Provide the [x, y] coordinate of the cell's center where the given text is located.  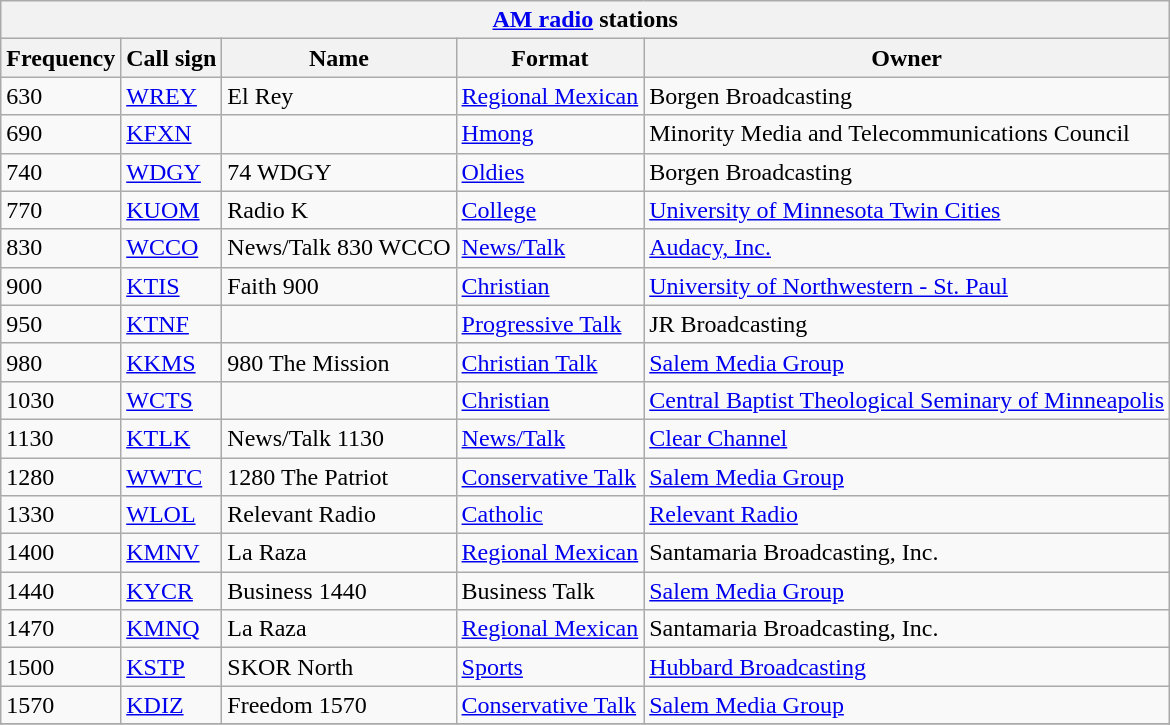
SKOR North [339, 667]
Business 1440 [339, 591]
Minority Media and Telecommunications Council [907, 134]
KTLK [172, 438]
830 [61, 248]
1440 [61, 591]
KKMS [172, 362]
Name [339, 58]
Frequency [61, 58]
690 [61, 134]
College [550, 210]
Catholic [550, 515]
900 [61, 286]
KYCR [172, 591]
74 WDGY [339, 172]
WLOL [172, 515]
1280 The Patriot [339, 477]
1030 [61, 400]
1570 [61, 705]
WCTS [172, 400]
Call sign [172, 58]
980 [61, 362]
University of Minnesota Twin Cities [907, 210]
KFXN [172, 134]
Christian Talk [550, 362]
WWTC [172, 477]
KDIZ [172, 705]
740 [61, 172]
WREY [172, 96]
1330 [61, 515]
Owner [907, 58]
KUOM [172, 210]
1500 [61, 667]
Central Baptist Theological Seminary of Minneapolis [907, 400]
1280 [61, 477]
1130 [61, 438]
Clear Channel [907, 438]
Sports [550, 667]
JR Broadcasting [907, 324]
Business Talk [550, 591]
950 [61, 324]
1470 [61, 629]
Oldies [550, 172]
Progressive Talk [550, 324]
Format [550, 58]
KMNQ [172, 629]
Hubbard Broadcasting [907, 667]
KTNF [172, 324]
KMNV [172, 553]
980 The Mission [339, 362]
770 [61, 210]
1400 [61, 553]
University of Northwestern - St. Paul [907, 286]
KSTP [172, 667]
WCCO [172, 248]
News/Talk 830 WCCO [339, 248]
630 [61, 96]
Audacy, Inc. [907, 248]
News/Talk 1130 [339, 438]
Faith 900 [339, 286]
AM radio stations [586, 20]
Radio K [339, 210]
KTIS [172, 286]
WDGY [172, 172]
Hmong [550, 134]
El Rey [339, 96]
Freedom 1570 [339, 705]
